Identify which cell holds the provided text, then report its (x, y) central coordinate. 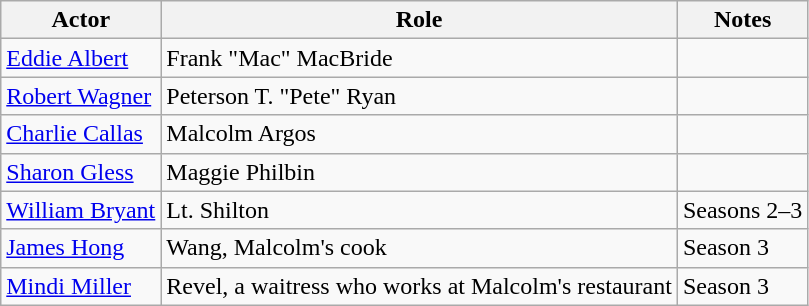
Malcolm Argos (420, 134)
Mindi Miller (81, 286)
Charlie Callas (81, 134)
Wang, Malcolm's cook (420, 248)
Maggie Philbin (420, 172)
Actor (81, 20)
Seasons 2–3 (742, 210)
Notes (742, 20)
Revel, a waitress who works at Malcolm's restaurant (420, 286)
Peterson T. "Pete" Ryan (420, 96)
Eddie Albert (81, 58)
Frank "Mac" MacBride (420, 58)
James Hong (81, 248)
William Bryant (81, 210)
Robert Wagner (81, 96)
Role (420, 20)
Lt. Shilton (420, 210)
Sharon Gless (81, 172)
